Return [x, y] of the center of cell containing provided text 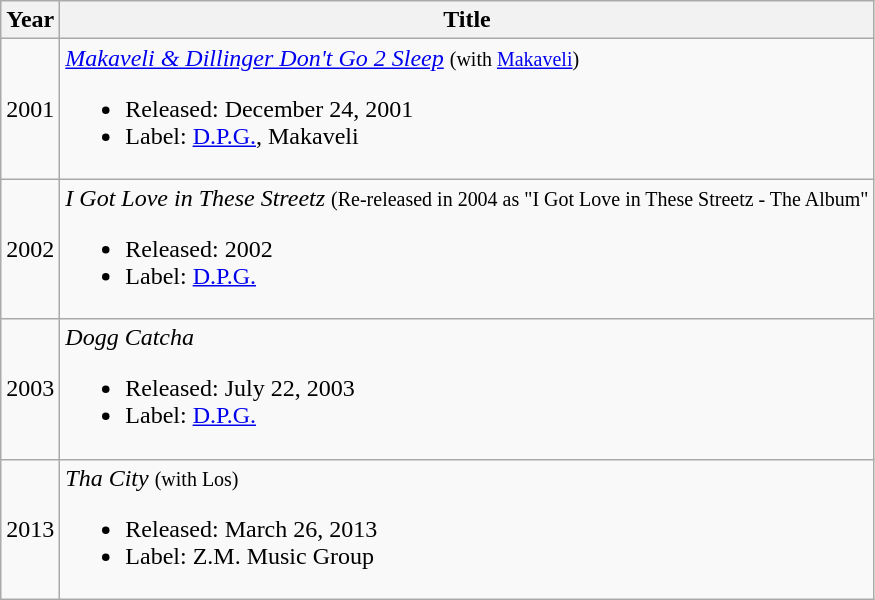
2013 [30, 529]
Tha City (with Los)Released: March 26, 2013Label: Z.M. Music Group [467, 529]
Dogg Catcha Released: July 22, 2003Label: D.P.G. [467, 389]
2002 [30, 249]
I Got Love in These Streetz (Re-released in 2004 as "I Got Love in These Streetz - The Album"Released: 2002Label: D.P.G. [467, 249]
Title [467, 20]
Year [30, 20]
Makaveli & Dillinger Don't Go 2 Sleep (with Makaveli)Released: December 24, 2001Label: D.P.G., Makaveli [467, 109]
2001 [30, 109]
2003 [30, 389]
